Provide the (x, y) coordinate of the cell's center where the given text is located.  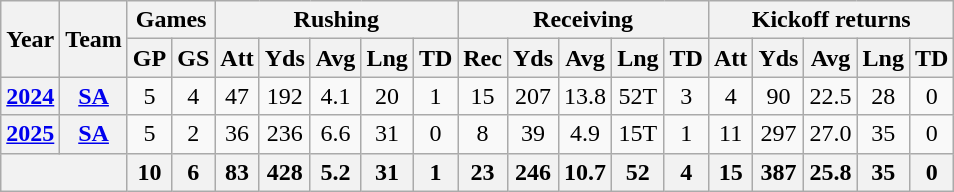
428 (284, 172)
4.9 (586, 134)
20 (387, 96)
207 (532, 96)
6 (194, 172)
Kickoff returns (830, 20)
10.7 (586, 172)
52T (638, 96)
22.5 (830, 96)
192 (284, 96)
GP (149, 58)
13.8 (586, 96)
52 (638, 172)
6.6 (336, 134)
236 (284, 134)
25.8 (830, 172)
Team (94, 39)
83 (237, 172)
297 (778, 134)
Rushing (336, 20)
39 (532, 134)
Games (170, 20)
5.2 (336, 172)
11 (730, 134)
387 (778, 172)
8 (483, 134)
90 (778, 96)
2 (194, 134)
GS (194, 58)
15T (638, 134)
Receiving (584, 20)
3 (686, 96)
246 (532, 172)
47 (237, 96)
4.1 (336, 96)
10 (149, 172)
23 (483, 172)
2025 (30, 134)
Rec (483, 58)
28 (883, 96)
27.0 (830, 134)
Year (30, 39)
36 (237, 134)
2024 (30, 96)
